Provide the (X, Y) coordinate of the cell's center where the given text is located.  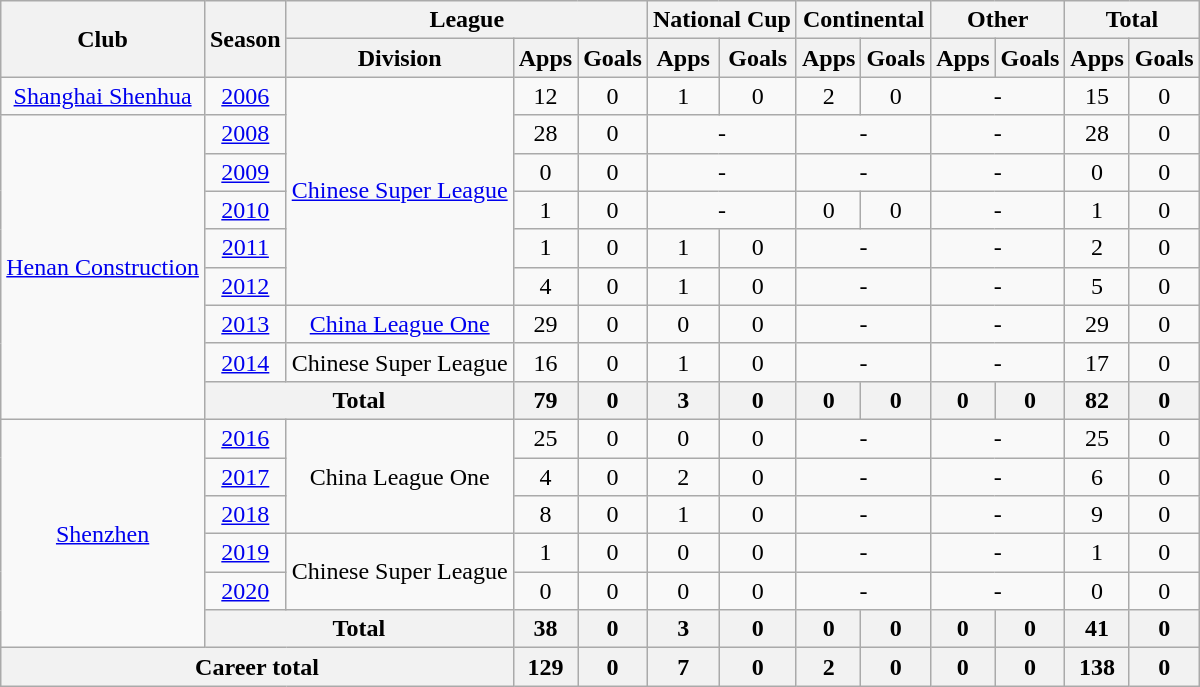
2017 (245, 477)
2014 (245, 362)
2011 (245, 248)
6 (1097, 477)
2012 (245, 286)
2013 (245, 324)
38 (545, 629)
Continental (863, 20)
National Cup (722, 20)
17 (1097, 362)
2016 (245, 438)
Shenzhen (103, 533)
129 (545, 667)
82 (1097, 400)
Season (245, 39)
2009 (245, 172)
Club (103, 39)
Division (400, 58)
41 (1097, 629)
79 (545, 400)
League (466, 20)
Career total (257, 667)
2019 (245, 553)
2010 (245, 210)
Shanghai Shenhua (103, 96)
2018 (245, 515)
7 (683, 667)
12 (545, 96)
Other (998, 20)
138 (1097, 667)
9 (1097, 515)
Henan Construction (103, 267)
5 (1097, 286)
2020 (245, 591)
15 (1097, 96)
2006 (245, 96)
2008 (245, 134)
16 (545, 362)
8 (545, 515)
